Return [X, Y] of the center of cell containing provided text 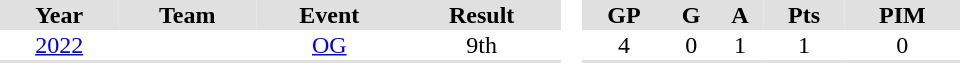
Year [59, 15]
Event [329, 15]
GP [624, 15]
4 [624, 45]
Result [482, 15]
OG [329, 45]
Pts [804, 15]
A [740, 15]
PIM [902, 15]
Team [187, 15]
G [691, 15]
9th [482, 45]
2022 [59, 45]
